Identify which cell holds the provided text, then report its [x, y] central coordinate. 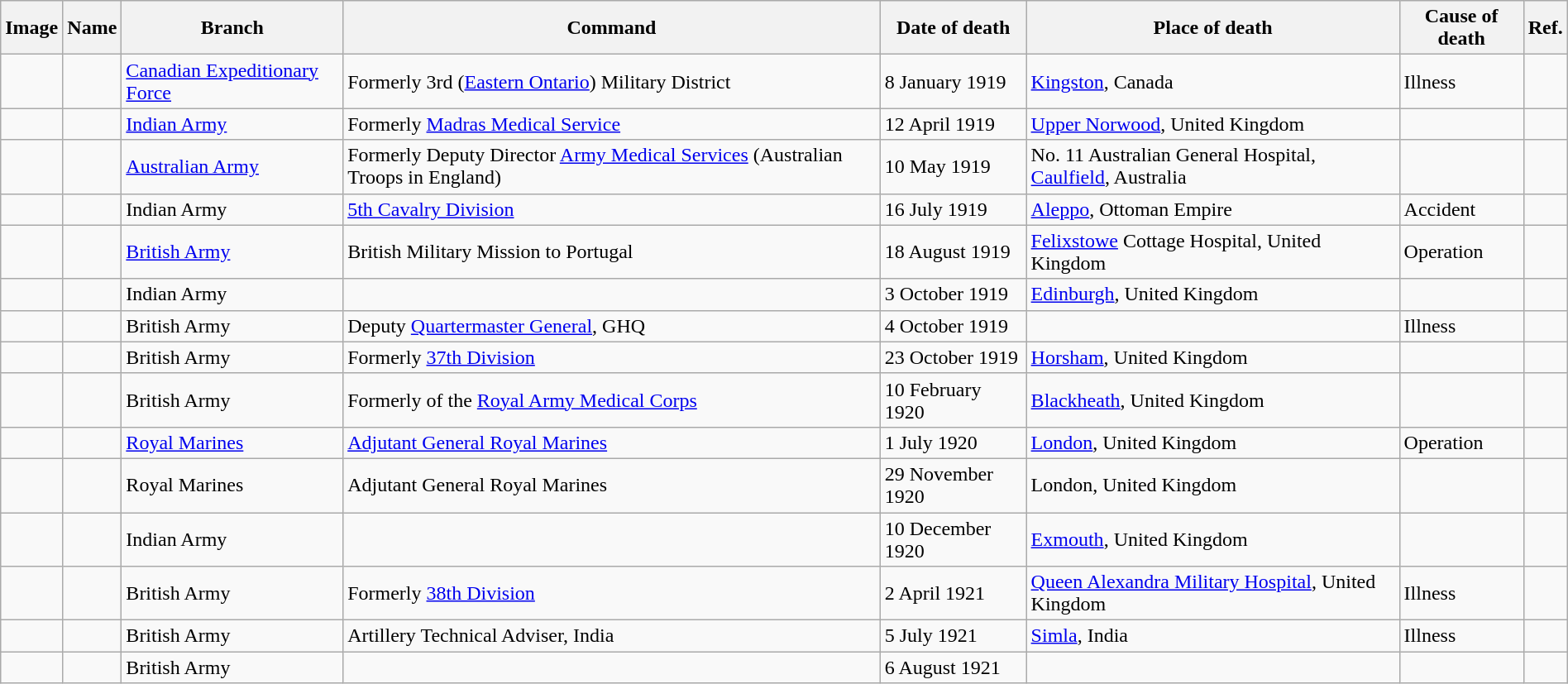
Upper Norwood, United Kingdom [1212, 124]
3 October 1919 [953, 294]
Formerly 37th Division [612, 357]
Kingston, Canada [1212, 81]
Aleppo, Ottoman Empire [1212, 209]
10 May 1919 [953, 167]
Felixstowe Cottage Hospital, United Kingdom [1212, 251]
18 August 1919 [953, 251]
Edinburgh, United Kingdom [1212, 294]
Artillery Technical Adviser, India [612, 636]
Formerly 38th Division [612, 594]
Branch [232, 28]
5 July 1921 [953, 636]
6 August 1921 [953, 667]
Simla, India [1212, 636]
5th Cavalry Division [612, 209]
8 January 1919 [953, 81]
4 October 1919 [953, 326]
Blackheath, United Kingdom [1212, 400]
Formerly Madras Medical Service [612, 124]
British Military Mission to Portugal [612, 251]
Queen Alexandra Military Hospital, United Kingdom [1212, 594]
Command [612, 28]
Name [93, 28]
Cause of death [1461, 28]
Date of death [953, 28]
29 November 1920 [953, 485]
Deputy Quartermaster General, GHQ [612, 326]
Accident [1461, 209]
Formerly of the Royal Army Medical Corps [612, 400]
12 April 1919 [953, 124]
10 December 1920 [953, 539]
Horsham, United Kingdom [1212, 357]
Canadian Expeditionary Force [232, 81]
Place of death [1212, 28]
No. 11 Australian General Hospital, Caulfield, Australia [1212, 167]
Image [31, 28]
10 February 1920 [953, 400]
Formerly 3rd (Eastern Ontario) Military District [612, 81]
1 July 1920 [953, 442]
Ref. [1545, 28]
23 October 1919 [953, 357]
Exmouth, United Kingdom [1212, 539]
16 July 1919 [953, 209]
2 April 1921 [953, 594]
Formerly Deputy Director Army Medical Services (Australian Troops in England) [612, 167]
Australian Army [232, 167]
